Detect which cell encompasses the target text, then output its (X, Y) center coordinate. 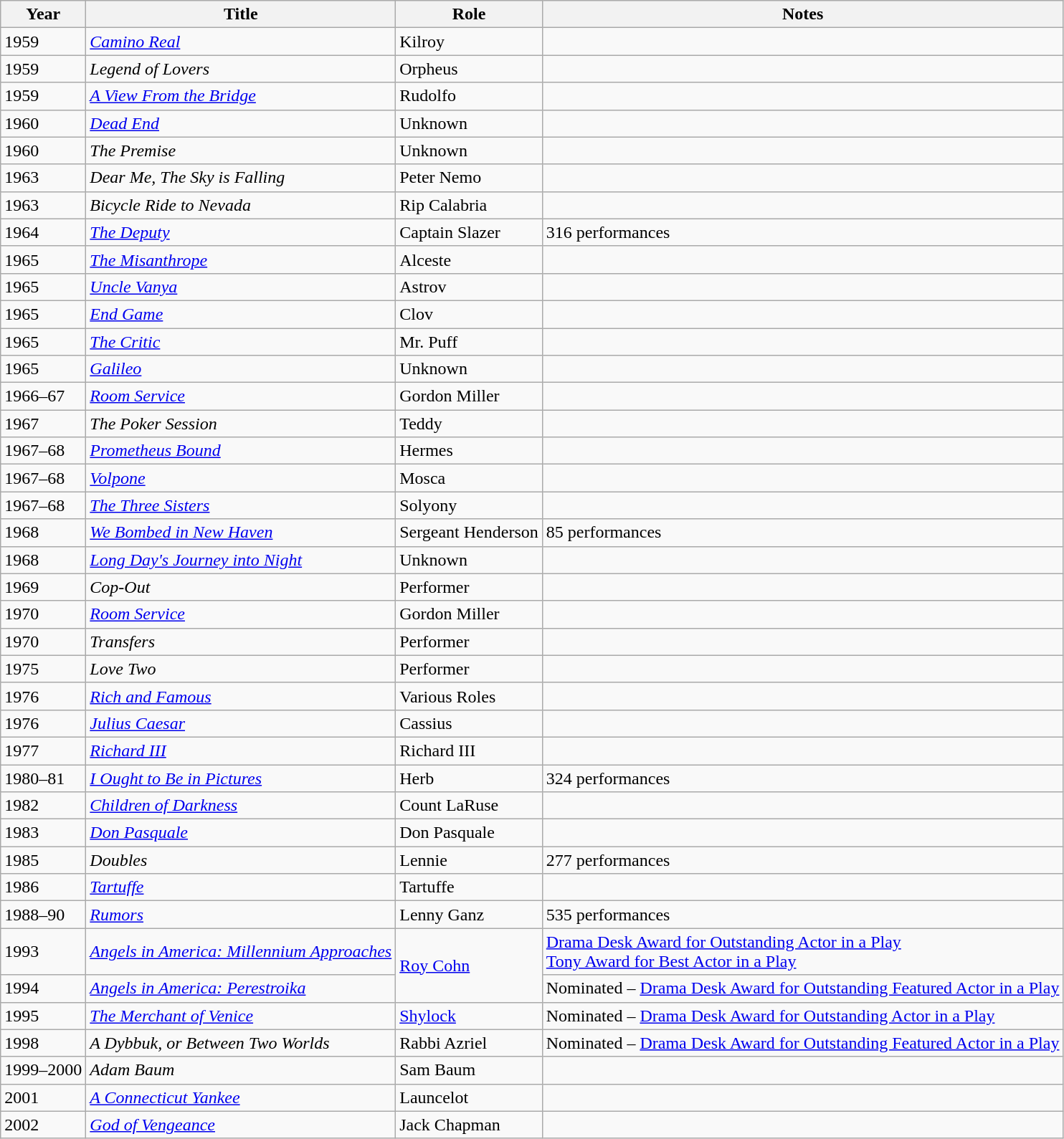
Various Roles (469, 696)
Drama Desk Award for Outstanding Actor in a PlayTony Award for Best Actor in a Play (803, 952)
Peter Nemo (469, 178)
Captain Slazer (469, 232)
Shylock (469, 1016)
Lennie (469, 860)
1975 (43, 669)
1967 (43, 424)
1983 (43, 833)
Rip Calabria (469, 205)
A Dybbuk, or Between Two Worlds (241, 1043)
2002 (43, 1125)
1998 (43, 1043)
Volpone (241, 478)
Uncle Vanya (241, 287)
Love Two (241, 669)
Solyony (469, 505)
1999–2000 (43, 1070)
Alceste (469, 259)
Camino Real (241, 42)
Children of Darkness (241, 806)
Teddy (469, 424)
1988–90 (43, 915)
1977 (43, 750)
The Premise (241, 151)
Herb (469, 778)
Rabbi Azriel (469, 1043)
Jack Chapman (469, 1125)
Long Day's Journey into Night (241, 560)
Launcelot (469, 1097)
Hermes (469, 451)
Clov (469, 314)
1985 (43, 860)
Adam Baum (241, 1070)
End Game (241, 314)
2001 (43, 1097)
Bicycle Ride to Nevada (241, 205)
1982 (43, 806)
Notes (803, 14)
1994 (43, 988)
The Three Sisters (241, 505)
Prometheus Bound (241, 451)
Nominated – Drama Desk Award for Outstanding Actor in a Play (803, 1016)
God of Vengeance (241, 1125)
I Ought to Be in Pictures (241, 778)
Sergeant Henderson (469, 533)
Julius Caesar (241, 723)
324 performances (803, 778)
Dead End (241, 123)
Mr. Puff (469, 342)
Mosca (469, 478)
316 performances (803, 232)
The Misanthrope (241, 259)
1964 (43, 232)
Dear Me, The Sky is Falling (241, 178)
The Critic (241, 342)
Angels in America: Perestroika (241, 988)
Lenny Ganz (469, 915)
Astrov (469, 287)
1993 (43, 952)
1966–67 (43, 396)
Year (43, 14)
A Connecticut Yankee (241, 1097)
A View From the Bridge (241, 96)
1969 (43, 587)
Cop-Out (241, 587)
We Bombed in New Haven (241, 533)
Legend of Lovers (241, 69)
Cassius (469, 723)
Angels in America: Millennium Approaches (241, 952)
1980–81 (43, 778)
1995 (43, 1016)
1986 (43, 887)
Count LaRuse (469, 806)
Sam Baum (469, 1070)
Title (241, 14)
Orpheus (469, 69)
277 performances (803, 860)
Doubles (241, 860)
The Poker Session (241, 424)
Rich and Famous (241, 696)
Roy Cohn (469, 965)
Transfers (241, 642)
Kilroy (469, 42)
The Deputy (241, 232)
Role (469, 14)
85 performances (803, 533)
Rudolfo (469, 96)
The Merchant of Venice (241, 1016)
Rumors (241, 915)
535 performances (803, 915)
Galileo (241, 369)
